For the text-containing cell, return its midpoint in [x, y] coordinate format. 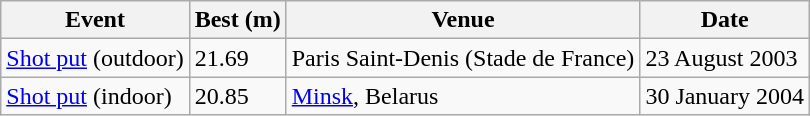
Paris Saint-Denis (Stade de France) [463, 58]
Minsk, Belarus [463, 96]
Shot put (outdoor) [95, 58]
Shot put (indoor) [95, 96]
Date [725, 20]
Venue [463, 20]
Event [95, 20]
23 August 2003 [725, 58]
20.85 [238, 96]
30 January 2004 [725, 96]
Best (m) [238, 20]
21.69 [238, 58]
